Return (x, y) of the center of cell containing provided text 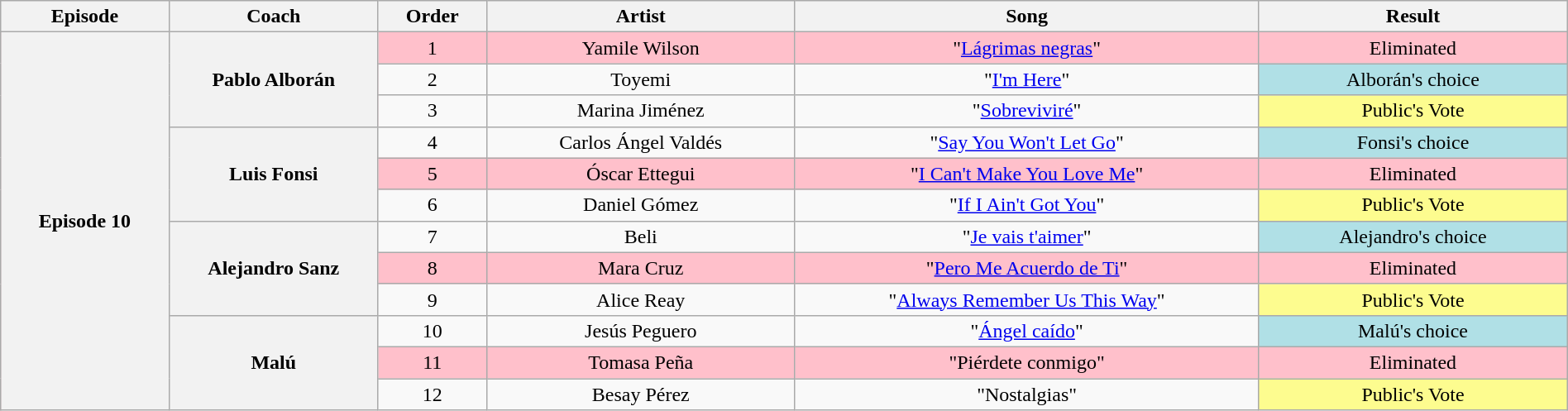
"Nostalgias" (1026, 394)
1 (432, 48)
Artist (640, 17)
Malú (273, 362)
11 (432, 362)
7 (432, 237)
"Always Remember Us This Way" (1026, 299)
Mara Cruz (640, 268)
Episode (84, 17)
Beli (640, 237)
"Say You Won't Let Go" (1026, 142)
Jesús Peguero (640, 331)
"If I Ain't Got You" (1026, 205)
Yamile Wilson (640, 48)
Besay Pérez (640, 394)
Fonsi's choice (1413, 142)
"Je vais t'aimer" (1026, 237)
2 (432, 79)
"Sobreviviré" (1026, 111)
Luis Fonsi (273, 174)
Alborán's choice (1413, 79)
"Lágrimas negras" (1026, 48)
Coach (273, 17)
"Ángel caído" (1026, 331)
Song (1026, 17)
Toyemi (640, 79)
"I'm Here" (1026, 79)
3 (432, 111)
"I Can't Make You Love Me" (1026, 174)
Marina Jiménez (640, 111)
12 (432, 394)
"Pero Me Acuerdo de Ti" (1026, 268)
Tomasa Peña (640, 362)
4 (432, 142)
Alice Reay (640, 299)
Alejandro's choice (1413, 237)
Result (1413, 17)
Episode 10 (84, 222)
8 (432, 268)
Malú's choice (1413, 331)
Order (432, 17)
"Piérdete conmigo" (1026, 362)
Pablo Alborán (273, 79)
Daniel Gómez (640, 205)
Óscar Ettegui (640, 174)
5 (432, 174)
10 (432, 331)
9 (432, 299)
Carlos Ángel Valdés (640, 142)
Alejandro Sanz (273, 268)
6 (432, 205)
